For the text-containing cell, return its midpoint in [x, y] coordinate format. 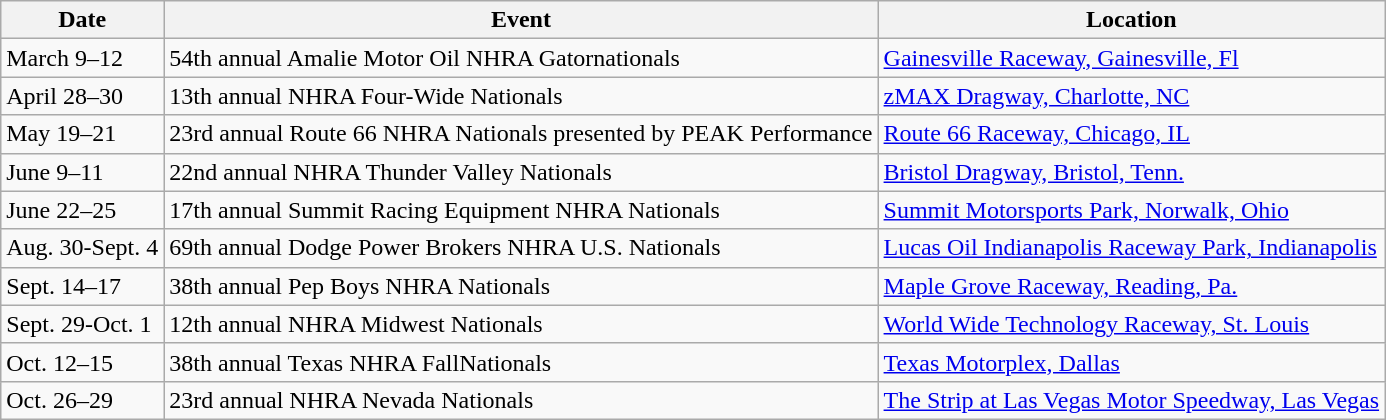
17th annual Summit Racing Equipment NHRA Nationals [521, 210]
Summit Motorsports Park, Norwalk, Ohio [1132, 210]
Aug. 30-Sept. 4 [82, 248]
Sept. 14–17 [82, 286]
May 19–21 [82, 134]
Gainesville Raceway, Gainesville, Fl [1132, 58]
Texas Motorplex, Dallas [1132, 362]
World Wide Technology Raceway, St. Louis [1132, 324]
June 22–25 [82, 210]
Date [82, 20]
Sept. 29-Oct. 1 [82, 324]
54th annual Amalie Motor Oil NHRA Gatornationals [521, 58]
38th annual Texas NHRA FallNationals [521, 362]
12th annual NHRA Midwest Nationals [521, 324]
69th annual Dodge Power Brokers NHRA U.S. Nationals [521, 248]
13th annual NHRA Four-Wide Nationals [521, 96]
Maple Grove Raceway, Reading, Pa. [1132, 286]
Oct. 26–29 [82, 400]
38th annual Pep Boys NHRA Nationals [521, 286]
23rd annual Route 66 NHRA Nationals presented by PEAK Performance [521, 134]
Lucas Oil Indianapolis Raceway Park, Indianapolis [1132, 248]
Route 66 Raceway, Chicago, IL [1132, 134]
April 28–30 [82, 96]
March 9–12 [82, 58]
Event [521, 20]
Location [1132, 20]
23rd annual NHRA Nevada Nationals [521, 400]
Oct. 12–15 [82, 362]
22nd annual NHRA Thunder Valley Nationals [521, 172]
June 9–11 [82, 172]
The Strip at Las Vegas Motor Speedway, Las Vegas [1132, 400]
Bristol Dragway, Bristol, Tenn. [1132, 172]
zMAX Dragway, Charlotte, NC [1132, 96]
